Search for the cell housing the specified text and yield its (x, y) center coordinate. 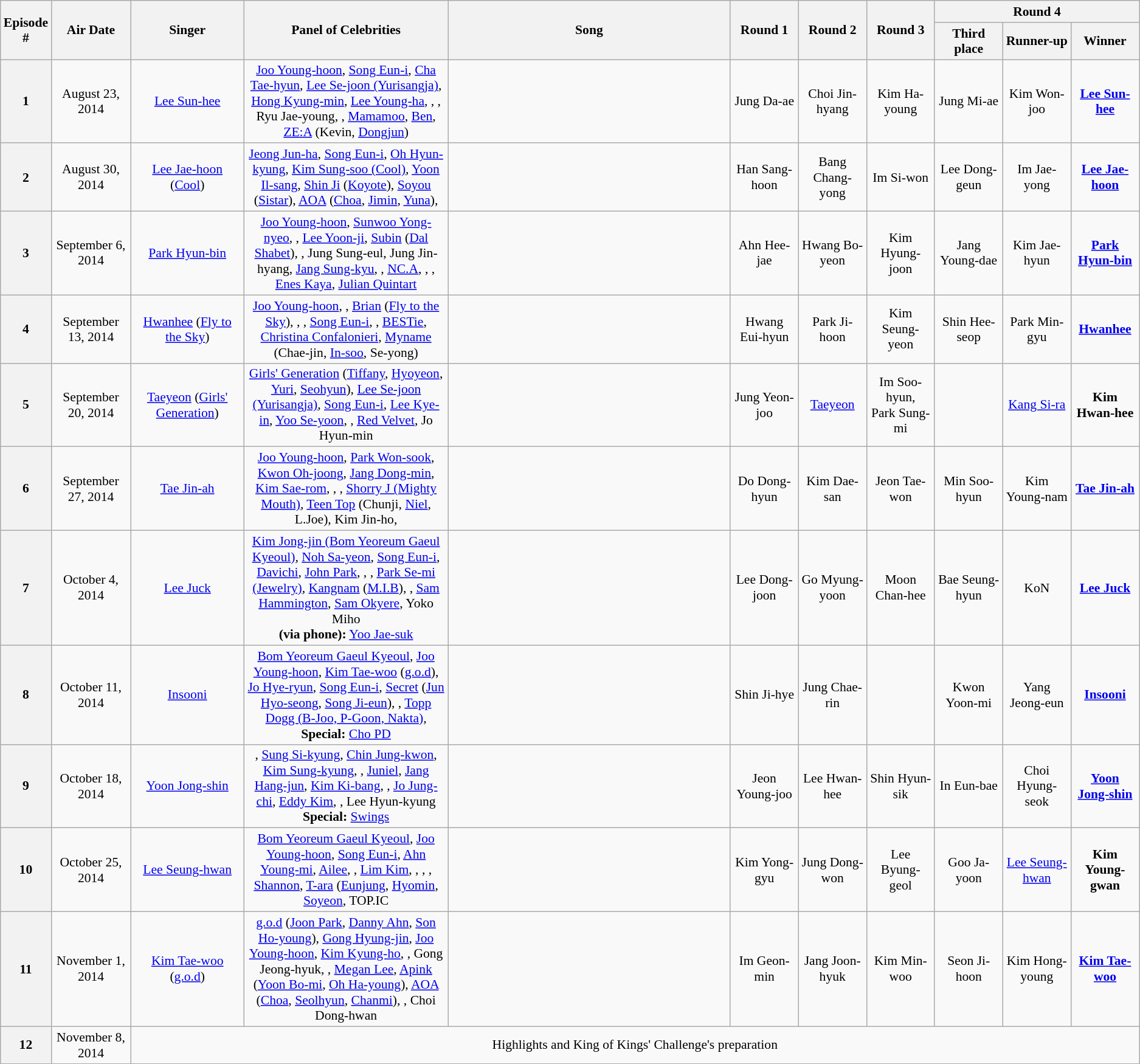
Han Sang-hoon (764, 178)
Kim Won-joo (1037, 102)
Lee Dong-joon (764, 589)
Kim Jae-hyun (1037, 254)
Taeyeon (Girls' Generation) (187, 405)
7 (26, 589)
Song (589, 30)
Round 1 (764, 30)
Bang Chang-yong (832, 178)
2 (26, 178)
Joo Young-hoon, , Brian (Fly to the Sky), , , Song Eun-i, , BESTie, Christina Confalonieri, Myname (Chae-jin, In-soo, Se-yong) (345, 329)
3 (26, 254)
Hwang Eui-hyun (764, 329)
Shin Ji-hye (764, 694)
September 27, 2014 (91, 489)
Kim Min-woo (900, 969)
Yang Jeong-eun (1037, 694)
Runner-up (1037, 41)
Jang Joon-hyuk (832, 969)
Bom Yeoreum Gaeul Kyeoul, Joo Young-hoon, Song Eun-i, Ahn Young-mi, Ailee, , Lim Kim, , , , Shannon, T-ara (Eunjung, Hyomin, Soyeon, TOP.IC (345, 870)
Kim Dae-san (832, 489)
Third place (969, 41)
Shin Hyun-sik (900, 786)
Episode # (26, 30)
Kim Seung-yeon (900, 329)
Kwon Yoon-mi (969, 694)
9 (26, 786)
Goo Ja-yoon (969, 870)
October 18, 2014 (91, 786)
Kim Tae-woo (g.o.d) (187, 969)
Air Date (91, 30)
August 23, 2014 (91, 102)
Highlights and King of Kings' Challenge's preparation (635, 1045)
October 4, 2014 (91, 589)
KoN (1037, 589)
Jeon Young-joo (764, 786)
Go Myung-yoon (832, 589)
Moon Chan-hee (900, 589)
Im Si-won (900, 178)
Hwanhee (Fly to the Sky) (187, 329)
September 20, 2014 (91, 405)
, Sung Si-kyung, Chin Jung-kwon, Kim Sung-kyung, , Juniel, Jang Hang-jun, Kim Ki-bang, , Jo Jung-chi, Eddy Kim, , Lee Hyun-kyungSpecial: Swings (345, 786)
Jang Young-dae (969, 254)
Girls' Generation (Tiffany, Hyoyeon, Yuri, Seohyun), Lee Se-joon (Yurisangja), Song Eun-i, Lee Kye-in, Yoo Se-yoon, , Red Velvet, Jo Hyun-min (345, 405)
In Eun-bae (969, 786)
Shin Hee-seop (969, 329)
Jeon Tae-won (900, 489)
Kim Tae-woo (1105, 969)
Ahn Hee-jae (764, 254)
Jung Chae-rin (832, 694)
November 1, 2014 (91, 969)
Kim Yong-gyu (764, 870)
Lee Hwan-hee (832, 786)
4 (26, 329)
Hwang Bo-yeon (832, 254)
Im Jae-yong (1037, 178)
Seon Ji-hoon (969, 969)
October 25, 2014 (91, 870)
Panel of Celebrities (345, 30)
Park Min-gyu (1037, 329)
Lee Dong-geun (969, 178)
Park Ji-hoon (832, 329)
6 (26, 489)
1 (26, 102)
5 (26, 405)
August 30, 2014 (91, 178)
Hwanhee (1105, 329)
12 (26, 1045)
September 13, 2014 (91, 329)
Round 4 (1037, 12)
Lee Jae-hoon (Cool) (187, 178)
October 11, 2014 (91, 694)
Min Soo-hyun (969, 489)
Choi Hyung-seok (1037, 786)
September 6, 2014 (91, 254)
Lee Jae-hoon (1105, 178)
Bae Seung-hyun (969, 589)
Im Soo-hyun,Park Sung-mi (900, 405)
8 (26, 694)
Lee Byung-geol (900, 870)
Taeyeon (832, 405)
Jung Yeon-joo (764, 405)
November 8, 2014 (91, 1045)
Do Dong-hyun (764, 489)
Jung Mi-ae (969, 102)
Round 2 (832, 30)
11 (26, 969)
Im Geon-min (764, 969)
10 (26, 870)
Singer (187, 30)
Kim Hong-young (1037, 969)
Kim Hyung-joon (900, 254)
Kang Si-ra (1037, 405)
Kim Young-nam (1037, 489)
Jung Da-ae (764, 102)
Joo Young-hoon, Park Won-sook, Kwon Oh-joong, Jang Dong-min, Kim Sae-rom, , , Shorry J (Mighty Mouth), Teen Top (Chunji, Niel, L.Joe), Kim Jin-ho, (345, 489)
Winner (1105, 41)
Kim Ha-young (900, 102)
Jung Dong-won (832, 870)
Kim Hwan-hee (1105, 405)
Jeong Jun-ha, Song Eun-i, Oh Hyun-kyung, Kim Sung-soo (Cool), Yoon Il-sang, Shin Ji (Koyote), Soyou (Sistar), AOA (Choa, Jimin, Yuna), (345, 178)
Round 3 (900, 30)
Choi Jin-hyang (832, 102)
Kim Young-gwan (1105, 870)
